Locate the cell with the specified text and output its (x, y) center coordinate. 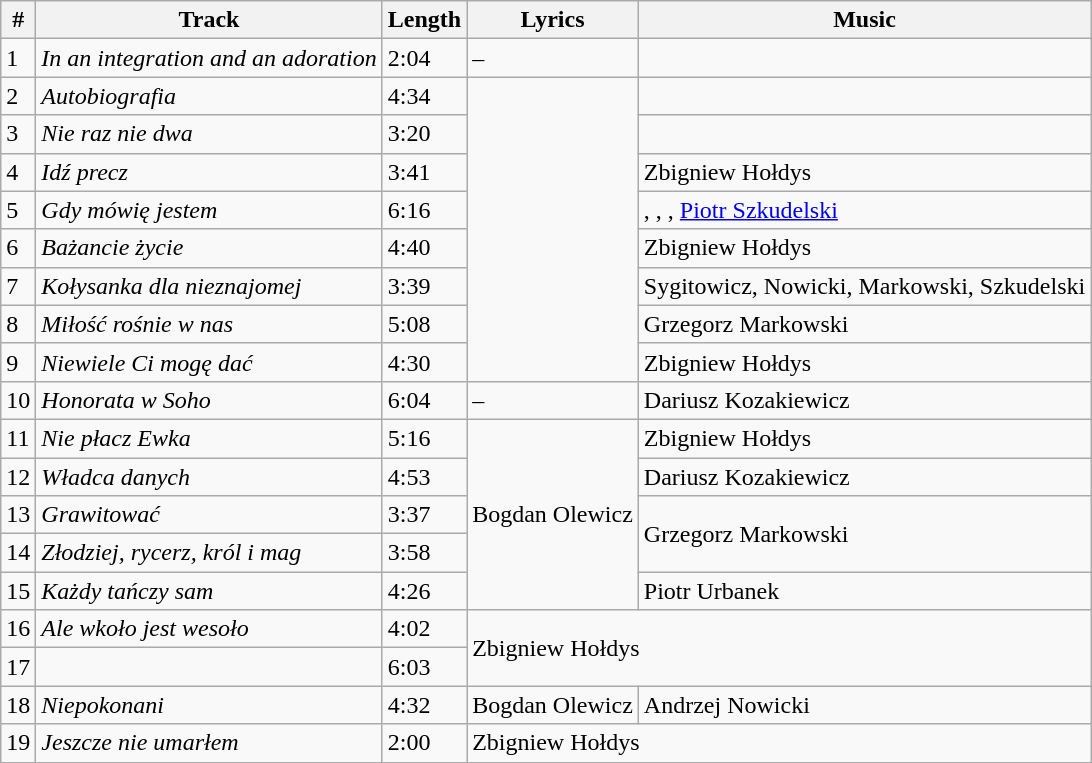
6:16 (424, 210)
2:04 (424, 58)
Władca danych (209, 477)
4:26 (424, 591)
3:41 (424, 172)
Honorata w Soho (209, 400)
3 (18, 134)
6:03 (424, 667)
6:04 (424, 400)
# (18, 20)
Music (864, 20)
Sygitowicz, Nowicki, Markowski, Szkudelski (864, 286)
3:58 (424, 553)
Track (209, 20)
17 (18, 667)
Gdy mówię jestem (209, 210)
Nie płacz Ewka (209, 438)
5:08 (424, 324)
Ale wkoło jest wesoło (209, 629)
3:20 (424, 134)
In an integration and an adoration (209, 58)
4:32 (424, 705)
6 (18, 248)
3:39 (424, 286)
2 (18, 96)
Niewiele Ci mogę dać (209, 362)
11 (18, 438)
5:16 (424, 438)
1 (18, 58)
5 (18, 210)
Piotr Urbanek (864, 591)
Każdy tańczy sam (209, 591)
14 (18, 553)
Kołysanka dla nieznajomej (209, 286)
4:30 (424, 362)
4 (18, 172)
16 (18, 629)
Złodziej, rycerz, król i mag (209, 553)
4:02 (424, 629)
4:34 (424, 96)
Grawitować (209, 515)
Autobiografia (209, 96)
7 (18, 286)
Andrzej Nowicki (864, 705)
, , , Piotr Szkudelski (864, 210)
Niepokonani (209, 705)
4:40 (424, 248)
18 (18, 705)
8 (18, 324)
Nie raz nie dwa (209, 134)
10 (18, 400)
Idź precz (209, 172)
4:53 (424, 477)
3:37 (424, 515)
19 (18, 743)
Lyrics (553, 20)
2:00 (424, 743)
Miłość rośnie w nas (209, 324)
Bażancie życie (209, 248)
9 (18, 362)
15 (18, 591)
12 (18, 477)
Jeszcze nie umarłem (209, 743)
Length (424, 20)
13 (18, 515)
